Find where the given text appears and provide that cell's center as (x, y) coordinate. 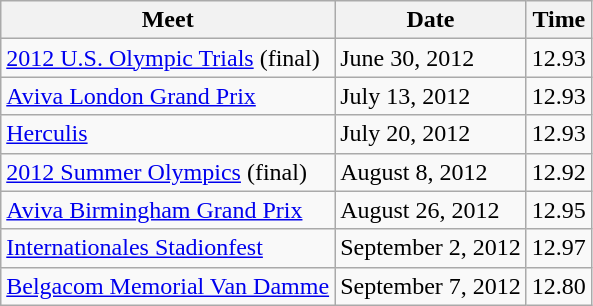
12.80 (558, 286)
September 2, 2012 (431, 248)
Meet (168, 20)
Aviva Birmingham Grand Prix (168, 210)
2012 U.S. Olympic Trials (final) (168, 58)
August 26, 2012 (431, 210)
August 8, 2012 (431, 172)
12.92 (558, 172)
12.97 (558, 248)
Belgacom Memorial Van Damme (168, 286)
Internationales Stadionfest (168, 248)
12.95 (558, 210)
Herculis (168, 134)
Aviva London Grand Prix (168, 96)
2012 Summer Olympics (final) (168, 172)
Time (558, 20)
Date (431, 20)
July 20, 2012 (431, 134)
July 13, 2012 (431, 96)
June 30, 2012 (431, 58)
September 7, 2012 (431, 286)
